Identify which cell holds the provided text, then report its (x, y) central coordinate. 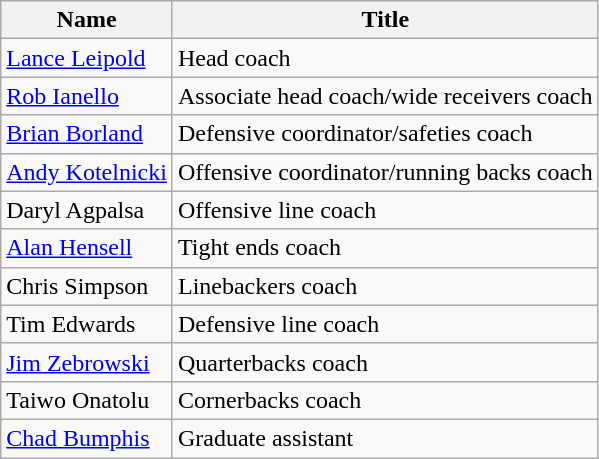
Tight ends coach (385, 248)
Defensive coordinator/safeties coach (385, 134)
Linebackers coach (385, 286)
Rob Ianello (87, 96)
Chris Simpson (87, 286)
Quarterbacks coach (385, 362)
Name (87, 20)
Lance Leipold (87, 58)
Defensive line coach (385, 324)
Chad Bumphis (87, 438)
Brian Borland (87, 134)
Andy Kotelnicki (87, 172)
Alan Hensell (87, 248)
Associate head coach/wide receivers coach (385, 96)
Offensive line coach (385, 210)
Cornerbacks coach (385, 400)
Tim Edwards (87, 324)
Head coach (385, 58)
Offensive coordinator/running backs coach (385, 172)
Taiwo Onatolu (87, 400)
Daryl Agpalsa (87, 210)
Title (385, 20)
Graduate assistant (385, 438)
Jim Zebrowski (87, 362)
